Determine the [X, Y] coordinate at the center of the cell enclosing the given text.  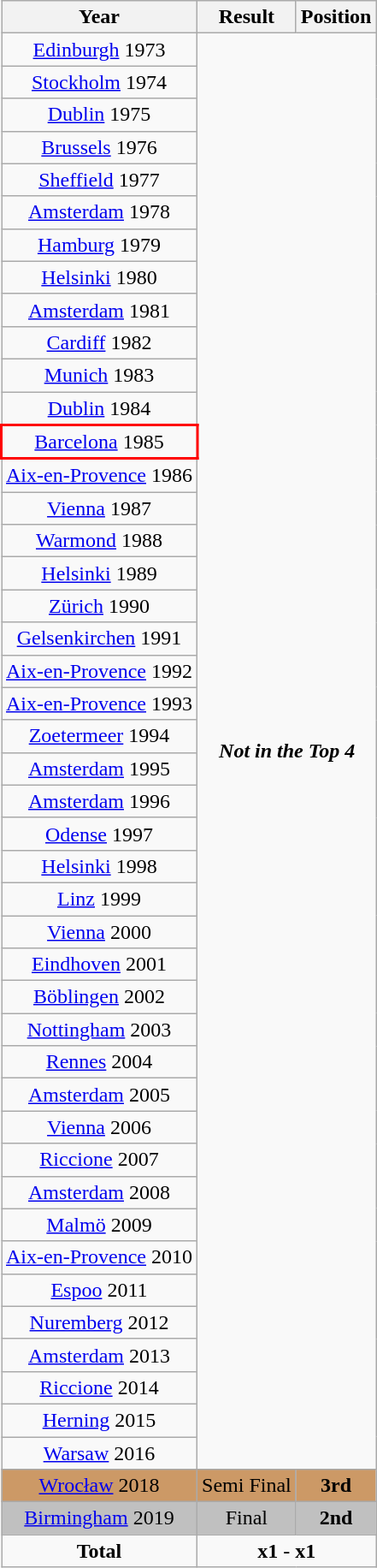
Amsterdam 2013 [99, 1355]
Rennes 2004 [99, 1062]
Semi Final [247, 1486]
Amsterdam 1978 [99, 212]
Vienna 2006 [99, 1127]
Linz 1999 [99, 899]
Barcelona 1985 [99, 442]
Aix-en-Provence 1986 [99, 476]
Birmingham 2019 [99, 1518]
Final [247, 1518]
Position [336, 17]
Riccione 2007 [99, 1160]
Warmond 1988 [99, 541]
Cardiff 1982 [99, 342]
Hamburg 1979 [99, 245]
Vienna 2000 [99, 932]
Riccione 2014 [99, 1387]
Espoo 2011 [99, 1290]
Helsinki 1989 [99, 573]
Aix-en-Provence 1992 [99, 671]
Amsterdam 2005 [99, 1095]
Zürich 1990 [99, 606]
Amsterdam 2008 [99, 1192]
Not in the Top 4 [287, 751]
Wrocław 2018 [99, 1486]
Nottingham 2003 [99, 1030]
3rd [336, 1486]
2nd [336, 1518]
Helsinki 1980 [99, 277]
Amsterdam 1981 [99, 310]
Dublin 1984 [99, 409]
Sheffield 1977 [99, 180]
Edinburgh 1973 [99, 50]
Year [99, 17]
Total [99, 1551]
Amsterdam 1996 [99, 801]
Stockholm 1974 [99, 82]
Aix-en-Provence 1993 [99, 704]
Zoetermeer 1994 [99, 736]
Helsinki 1998 [99, 866]
Dublin 1975 [99, 115]
Herning 2015 [99, 1420]
Nuremberg 2012 [99, 1322]
Malmö 2009 [99, 1225]
Result [247, 17]
Eindhoven 2001 [99, 965]
Aix-en-Provence 2010 [99, 1257]
Böblingen 2002 [99, 997]
x1 - x1 [287, 1551]
Vienna 1987 [99, 508]
Amsterdam 1995 [99, 769]
Warsaw 2016 [99, 1452]
Brussels 1976 [99, 147]
Munich 1983 [99, 375]
Odense 1997 [99, 834]
Gelsenkirchen 1991 [99, 638]
